Determine the [x, y] coordinate at the center of the cell enclosing the given text.  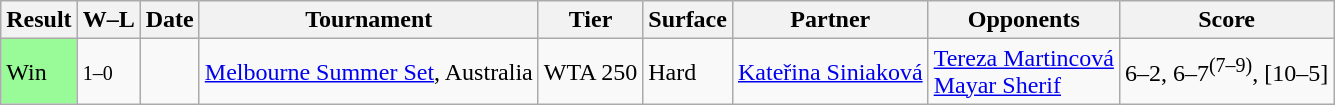
Surface [688, 20]
6–2, 6–7(7–9), [10–5] [1226, 72]
Kateřina Siniaková [830, 72]
Hard [688, 72]
Date [170, 20]
1–0 [108, 72]
Score [1226, 20]
Result [39, 20]
Melbourne Summer Set, Australia [368, 72]
Tier [590, 20]
Tournament [368, 20]
W–L [108, 20]
Tereza Martincová Mayar Sherif [1024, 72]
Opponents [1024, 20]
WTA 250 [590, 72]
Partner [830, 20]
Win [39, 72]
